Provide the [X, Y] coordinate of the cell's center where the given text is located.  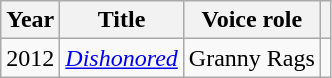
Dishonored [122, 58]
Granny Rags [252, 58]
Year [30, 20]
Title [122, 20]
2012 [30, 58]
Voice role [252, 20]
